Extract the (X, Y) coordinate from the center of the cell holding the provided text.  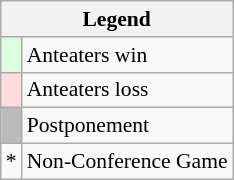
Anteaters win (128, 55)
Non-Conference Game (128, 162)
Postponement (128, 126)
Legend (117, 19)
Anteaters loss (128, 90)
* (12, 162)
